Find where the given text appears and provide that cell's center as (x, y) coordinate. 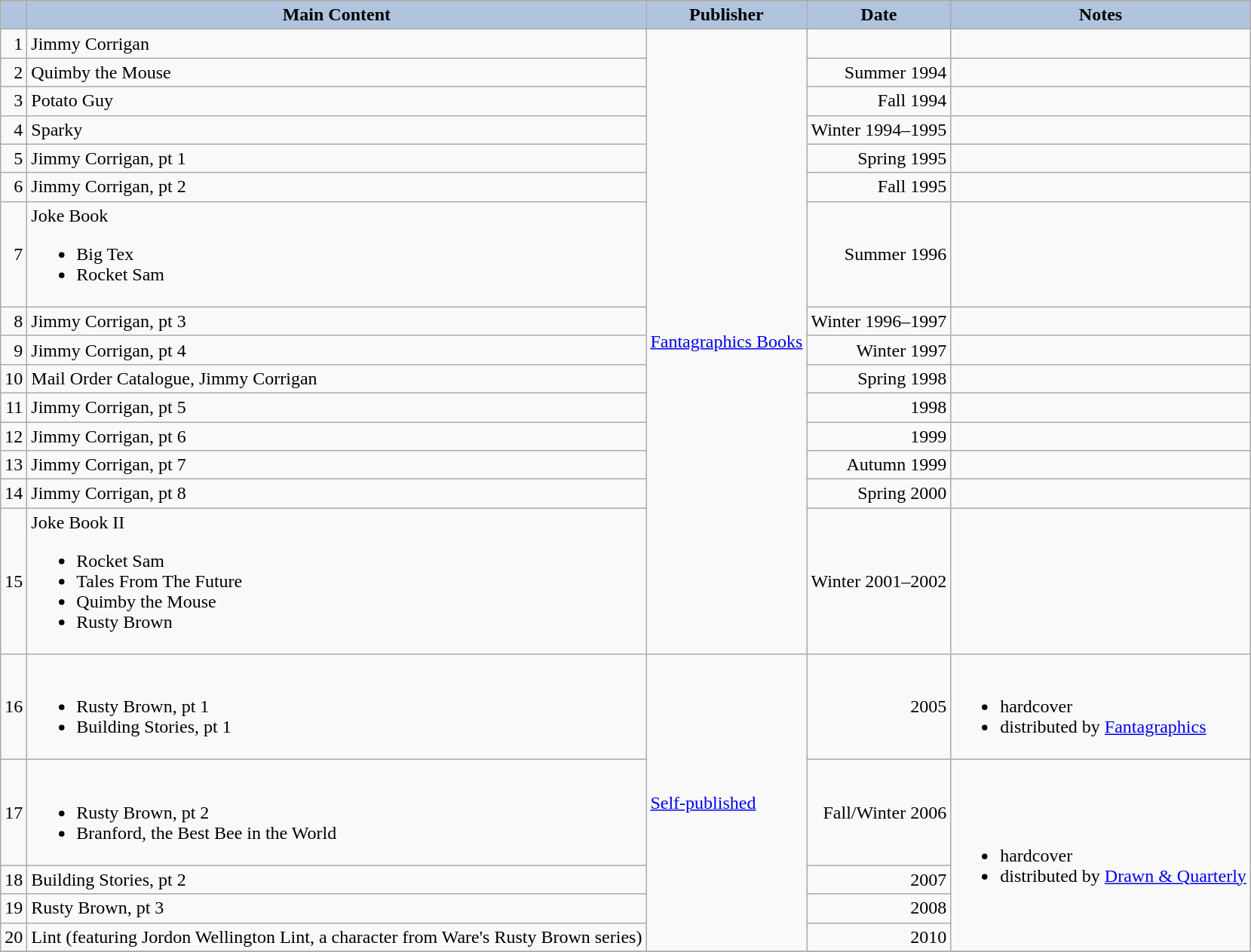
Summer 1994 (879, 72)
Mail Order Catalogue, Jimmy Corrigan (336, 378)
5 (14, 158)
15 (14, 581)
Fall 1995 (879, 187)
Jimmy Corrigan, pt 4 (336, 350)
Building Stories, pt 2 (336, 880)
9 (14, 350)
Winter 1994–1995 (879, 130)
6 (14, 187)
1999 (879, 436)
hardcoverdistributed by Fantagraphics (1101, 707)
2007 (879, 880)
3 (14, 101)
Rusty Brown, pt 1Building Stories, pt 1 (336, 707)
Lint (featuring Jordon Wellington Lint, a character from Ware's Rusty Brown series) (336, 937)
4 (14, 130)
Jimmy Corrigan, pt 8 (336, 494)
20 (14, 937)
hardcoverdistributed by Drawn & Quarterly (1101, 856)
Fantagraphics Books (727, 342)
Notes (1101, 15)
Joke Book IIRocket SamTales From The FutureQuimby the MouseRusty Brown (336, 581)
2 (14, 72)
Jimmy Corrigan, pt 7 (336, 465)
Jimmy Corrigan (336, 44)
Joke BookBig TexRocket Sam (336, 254)
2005 (879, 707)
Winter 1997 (879, 350)
7 (14, 254)
Jimmy Corrigan, pt 6 (336, 436)
Jimmy Corrigan, pt 2 (336, 187)
11 (14, 407)
Spring 1995 (879, 158)
Sparky (336, 130)
2008 (879, 908)
Winter 1996–1997 (879, 321)
Main Content (336, 15)
Fall 1994 (879, 101)
Rusty Brown, pt 2Branford, the Best Bee in the World (336, 813)
2010 (879, 937)
Jimmy Corrigan, pt 3 (336, 321)
Jimmy Corrigan, pt 5 (336, 407)
Autumn 1999 (879, 465)
Publisher (727, 15)
Jimmy Corrigan, pt 1 (336, 158)
19 (14, 908)
14 (14, 494)
1 (14, 44)
1998 (879, 407)
Potato Guy (336, 101)
Rusty Brown, pt 3 (336, 908)
Date (879, 15)
17 (14, 813)
Spring 1998 (879, 378)
Summer 1996 (879, 254)
Quimby the Mouse (336, 72)
16 (14, 707)
8 (14, 321)
12 (14, 436)
Fall/Winter 2006 (879, 813)
10 (14, 378)
18 (14, 880)
Winter 2001–2002 (879, 581)
13 (14, 465)
Self-published (727, 803)
Spring 2000 (879, 494)
